Locate the cell with the specified text and output its (X, Y) center coordinate. 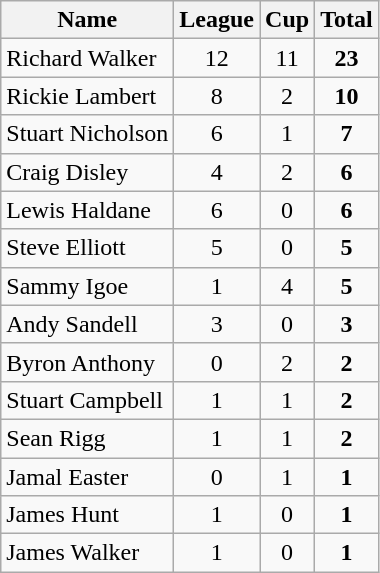
11 (288, 58)
League (217, 20)
Sammy Igoe (88, 286)
James Hunt (88, 515)
Steve Elliott (88, 248)
Jamal Easter (88, 477)
23 (347, 58)
Stuart Campbell (88, 400)
Craig Disley (88, 172)
10 (347, 96)
8 (217, 96)
Cup (288, 20)
Stuart Nicholson (88, 134)
Rickie Lambert (88, 96)
7 (347, 134)
Sean Rigg (88, 438)
Name (88, 20)
12 (217, 58)
Lewis Haldane (88, 210)
Total (347, 20)
James Walker (88, 553)
Richard Walker (88, 58)
Andy Sandell (88, 324)
Byron Anthony (88, 362)
